Provide the [x, y] coordinate of the cell's center where the given text is located.  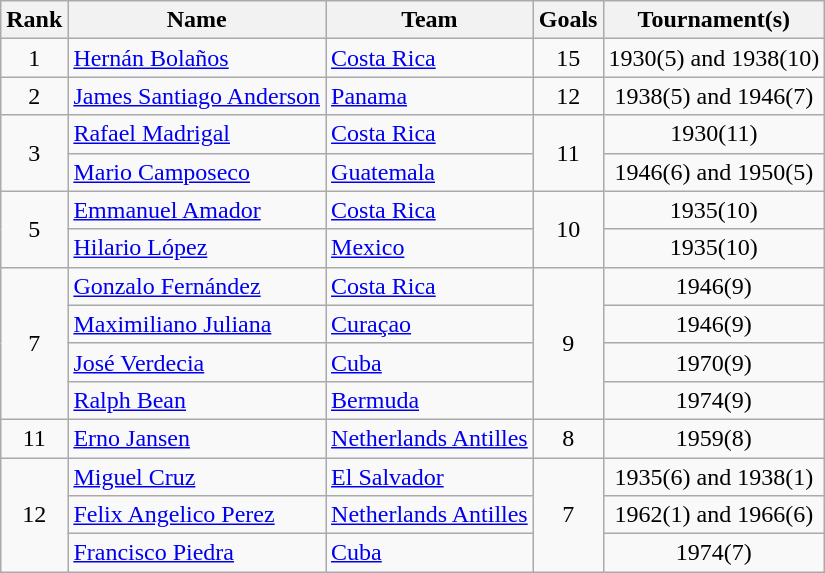
15 [568, 58]
Francisco Piedra [197, 553]
Name [197, 20]
Guatemala [430, 172]
Goals [568, 20]
9 [568, 343]
Rafael Madrigal [197, 134]
Team [430, 20]
Ralph Bean [197, 400]
1 [34, 58]
2 [34, 96]
Hilario López [197, 248]
1974(9) [714, 400]
Miguel Cruz [197, 477]
Hernán Bolaños [197, 58]
Tournament(s) [714, 20]
1962(1) and 1966(6) [714, 515]
Rank [34, 20]
Erno Jansen [197, 438]
El Salvador [430, 477]
1946(6) and 1950(5) [714, 172]
10 [568, 229]
Bermuda [430, 400]
1938(5) and 1946(7) [714, 96]
1959(8) [714, 438]
1930(11) [714, 134]
1970(9) [714, 362]
Felix Angelico Perez [197, 515]
1935(6) and 1938(1) [714, 477]
Emmanuel Amador [197, 210]
James Santiago Anderson [197, 96]
Curaçao [430, 324]
Mario Camposeco [197, 172]
Maximiliano Juliana [197, 324]
1930(5) and 1938(10) [714, 58]
1974(7) [714, 553]
Mexico [430, 248]
8 [568, 438]
3 [34, 153]
5 [34, 229]
Gonzalo Fernández [197, 286]
José Verdecia [197, 362]
Panama [430, 96]
